Pinpoint the cell where the given text exists, returning its [x, y] midpoint coordinate. 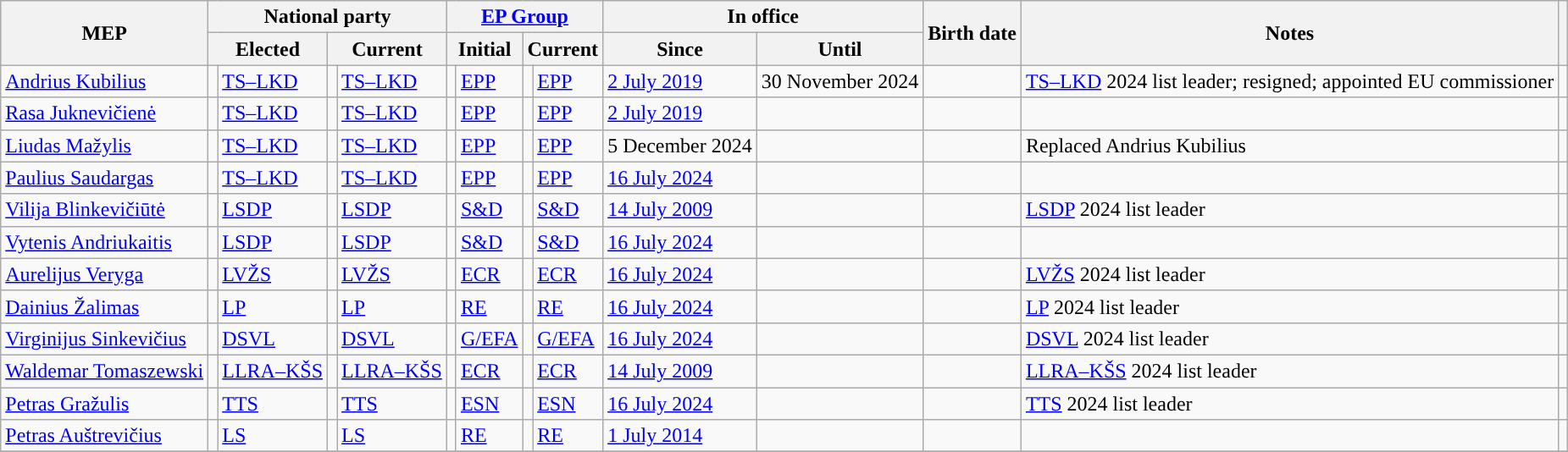
Until [839, 49]
Andrius Kubilius [105, 81]
30 November 2024 [839, 81]
1 July 2014 [680, 436]
Vilija Blinkevičiūtė [105, 210]
Paulius Saudargas [105, 178]
In office [763, 17]
Waldemar Tomaszewski [105, 371]
TTS 2024 list leader [1289, 404]
Virginijus Sinkevičius [105, 339]
Birth date [972, 33]
LVŽS 2024 list leader [1289, 274]
MEP [105, 33]
LSDP 2024 list leader [1289, 210]
Since [680, 49]
Rasa Juknevičienė [105, 113]
Notes [1289, 33]
Elected [268, 49]
5 December 2024 [680, 146]
Initial [485, 49]
Liudas Mažylis [105, 146]
LP 2024 list leader [1289, 306]
Petras Auštrevičius [105, 436]
Vytenis Andriukaitis [105, 242]
Replaced Andrius Kubilius [1289, 146]
EP Group [524, 17]
Aurelijus Veryga [105, 274]
Petras Gražulis [105, 404]
DSVL 2024 list leader [1289, 339]
Dainius Žalimas [105, 306]
LLRA–KŠS 2024 list leader [1289, 371]
National party [328, 17]
TS–LKD 2024 list leader; resigned; appointed EU commissioner [1289, 81]
